Determine the (X, Y) coordinate at the center of the cell enclosing the given text.  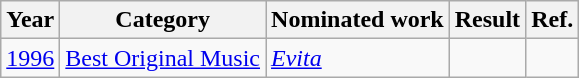
Category (163, 20)
Year (30, 20)
Nominated work (358, 20)
Result (487, 20)
Best Original Music (163, 58)
Ref. (552, 20)
1996 (30, 58)
Evita (358, 58)
